Find where the given text appears and provide that cell's center as [x, y] coordinate. 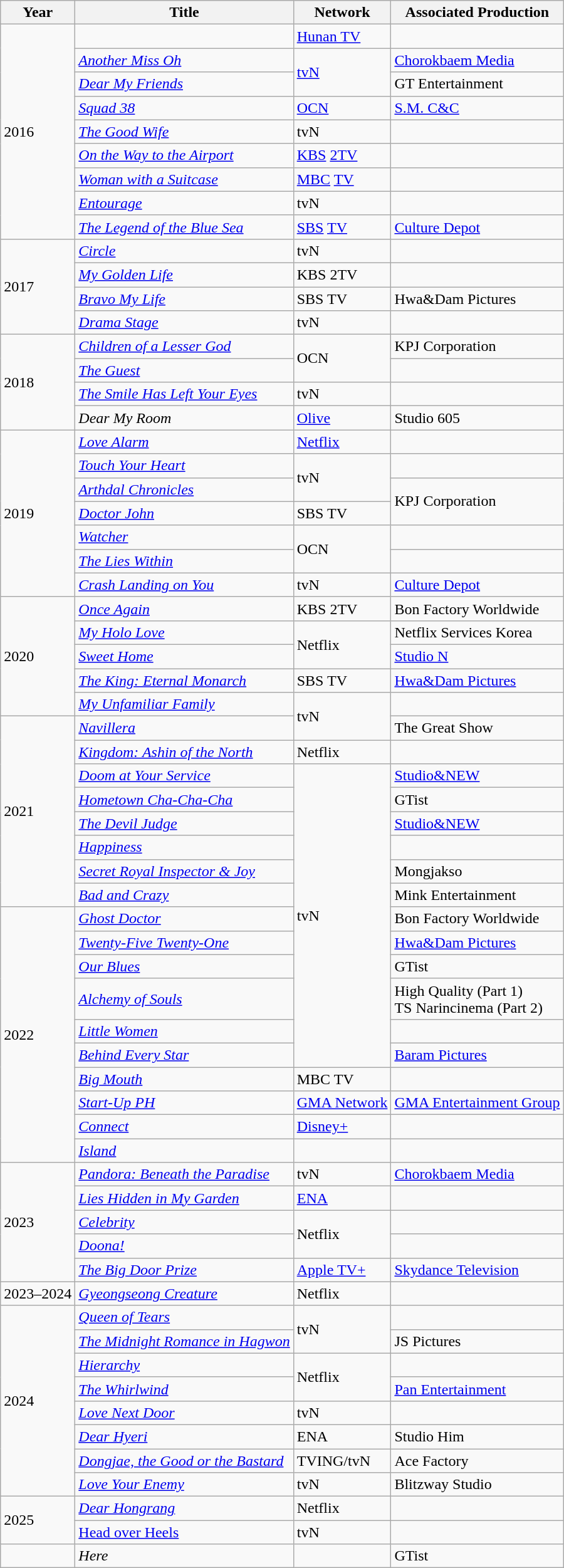
2020 [38, 656]
The Big Door Prize [184, 1270]
Head over Heels [184, 1532]
2021 [38, 812]
Here [184, 1556]
Studio N [478, 656]
Another Miss Oh [184, 60]
Squad 38 [184, 108]
Alchemy of Souls [184, 999]
Pandora: Beneath the Paradise [184, 1174]
Studio Him [478, 1436]
Baram Pictures [478, 1055]
Love Next Door [184, 1413]
Doom at Your Service [184, 776]
High Quality (Part 1)TS Narincinema (Part 2) [478, 999]
GMA Network [342, 1103]
Netflix Services Korea [478, 632]
Associated Production [478, 13]
The Devil Judge [184, 823]
JS Pictures [478, 1341]
The Good Wife [184, 132]
Doona! [184, 1246]
The Legend of the Blue Sea [184, 227]
Big Mouth [184, 1079]
Love Your Enemy [184, 1485]
Woman with a Suitcase [184, 179]
Once Again [184, 609]
Studio 605 [478, 418]
The King: Eternal Monarch [184, 680]
2023 [38, 1222]
Olive [342, 418]
Apple TV+ [342, 1270]
Lies Hidden in My Garden [184, 1198]
Our Blues [184, 966]
2022 [38, 1035]
My Golden Life [184, 274]
Doctor John [184, 513]
On the Way to the Airport [184, 155]
2016 [38, 132]
Gyeongseong Creature [184, 1294]
Mink Entertainment [478, 895]
Queen of Tears [184, 1317]
The Great Show [478, 728]
Title [184, 13]
Watcher [184, 537]
2019 [38, 513]
2017 [38, 286]
Children of a Lesser God [184, 347]
Bad and Crazy [184, 895]
Navillera [184, 728]
2023–2024 [38, 1294]
Year [38, 13]
Kingdom: Ashin of the North [184, 752]
Love Alarm [184, 442]
Ace Factory [478, 1461]
Hierarchy [184, 1365]
Hunan TV [342, 36]
Drama Stage [184, 323]
TVING/tvN [342, 1461]
Touch Your Heart [184, 466]
Island [184, 1151]
Celebrity [184, 1222]
The Lies Within [184, 561]
Ghost Doctor [184, 919]
S.M. C&C [478, 108]
Connect [184, 1127]
Network [342, 13]
Circle [184, 251]
Little Women [184, 1031]
2024 [38, 1401]
GMA Entertainment Group [478, 1103]
Start-Up PH [184, 1103]
Happiness [184, 847]
Dongjae, the Good or the Bastard [184, 1461]
2018 [38, 382]
The Midnight Romance in Hagwon [184, 1341]
My Holo Love [184, 632]
Blitzway Studio [478, 1485]
Crash Landing on You [184, 585]
2025 [38, 1520]
Hometown Cha-Cha-Cha [184, 800]
Behind Every Star [184, 1055]
The Whirlwind [184, 1389]
Twenty-Five Twenty-One [184, 943]
Sweet Home [184, 656]
The Smile Has Left Your Eyes [184, 394]
Secret Royal Inspector & Joy [184, 871]
Dear My Room [184, 418]
Dear My Friends [184, 84]
Pan Entertainment [478, 1389]
Entourage [184, 203]
GT Entertainment [478, 84]
Skydance Television [478, 1270]
Dear Hongrang [184, 1508]
The Guest [184, 370]
Disney+ [342, 1127]
Mongjakso [478, 871]
Bravo My Life [184, 299]
Dear Hyeri [184, 1436]
Arthdal Chronicles [184, 489]
My Unfamiliar Family [184, 704]
